Determine the [x, y] coordinate at the center of the cell enclosing the given text.  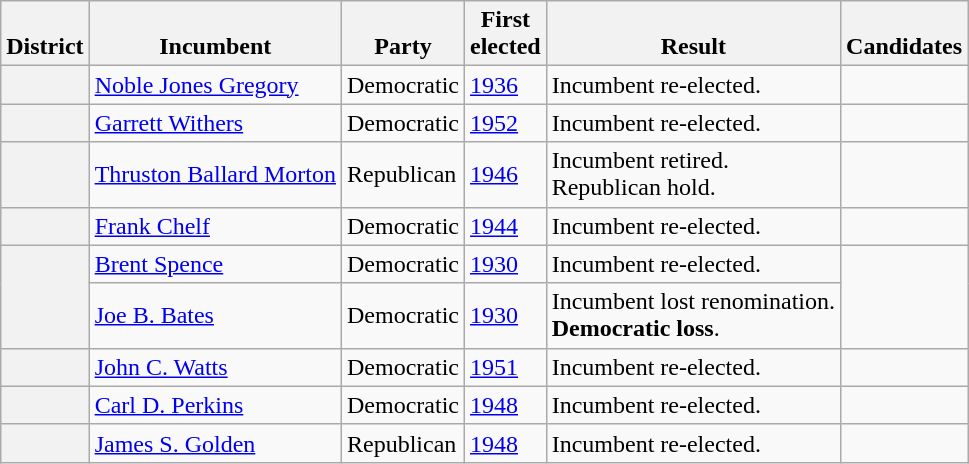
1946 [505, 174]
John C. Watts [215, 367]
Brent Spence [215, 264]
1936 [505, 85]
Carl D. Perkins [215, 405]
Frank Chelf [215, 226]
1952 [505, 123]
District [45, 34]
Thruston Ballard Morton [215, 174]
Candidates [904, 34]
James S. Golden [215, 443]
Joe B. Bates [215, 316]
Incumbent lost renomination.Democratic loss. [693, 316]
Garrett Withers [215, 123]
Noble Jones Gregory [215, 85]
Firstelected [505, 34]
Incumbent retired.Republican hold. [693, 174]
Party [402, 34]
1944 [505, 226]
Result [693, 34]
Incumbent [215, 34]
1951 [505, 367]
